Extract the [x, y] coordinate from the center of the cell holding the provided text.  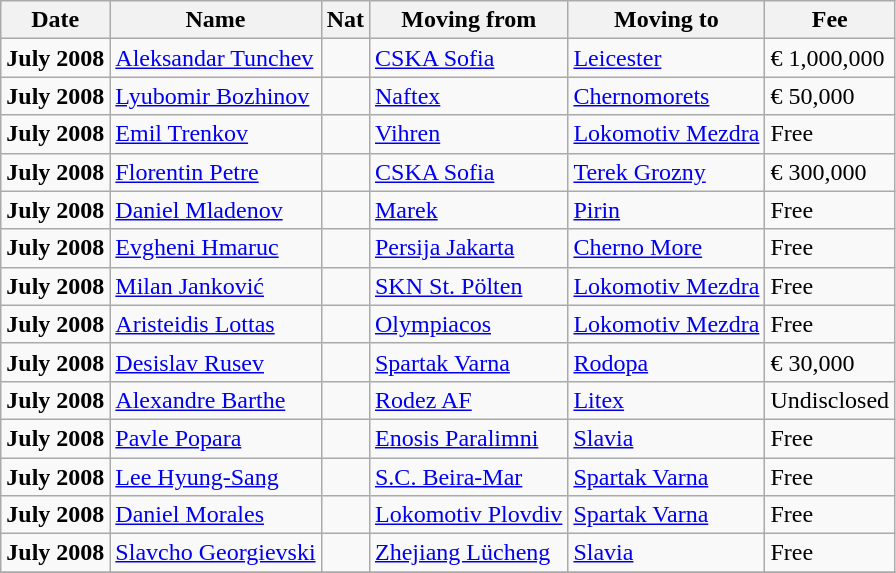
Leicester [666, 58]
Naftex [468, 96]
Desislav Rusev [216, 362]
Terek Grozny [666, 172]
Pavle Popara [216, 438]
Daniel Morales [216, 515]
Moving to [666, 20]
Aleksandar Tunchev [216, 58]
Name [216, 20]
Lokomotiv Plovdiv [468, 515]
Slavcho Georgievski [216, 553]
Undisclosed [830, 400]
Rodopa [666, 362]
Marek [468, 210]
Evgheni Hmaruc [216, 248]
€ 300,000 [830, 172]
Florentin Petre [216, 172]
€ 30,000 [830, 362]
Litex [666, 400]
Persija Jakarta [468, 248]
SKN St. Pölten [468, 286]
Nat [345, 20]
€ 1,000,000 [830, 58]
Vihren [468, 134]
Milan Janković [216, 286]
Alexandre Barthe [216, 400]
Pirin [666, 210]
Chernomorets [666, 96]
S.C. Beira-Mar [468, 477]
Daniel Mladenov [216, 210]
Rodez AF [468, 400]
Aristeidis Lottas [216, 324]
Lee Hyung-Sang [216, 477]
Lyubomir Bozhinov [216, 96]
Moving from [468, 20]
Zhejiang Lücheng [468, 553]
Date [56, 20]
Enosis Paralimni [468, 438]
Cherno More [666, 248]
Fee [830, 20]
Emil Trenkov [216, 134]
€ 50,000 [830, 96]
Olympiacos [468, 324]
